Extract the [x, y] coordinate from the center of the cell holding the provided text.  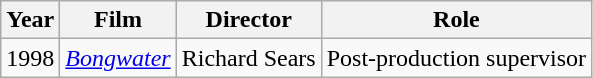
Director [248, 20]
Film [118, 20]
Year [30, 20]
1998 [30, 58]
Role [456, 20]
Bongwater [118, 58]
Post-production supervisor [456, 58]
Richard Sears [248, 58]
